Return (x, y) of the center of cell containing provided text 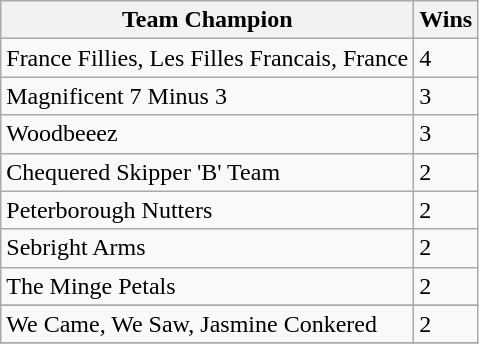
Woodbeeez (208, 134)
Chequered Skipper 'B' Team (208, 172)
Team Champion (208, 20)
Peterborough Nutters (208, 210)
France Fillies, Les Filles Francais, France (208, 58)
Sebright Arms (208, 248)
The Minge Petals (208, 286)
4 (446, 58)
Wins (446, 20)
Magnificent 7 Minus 3 (208, 96)
We Came, We Saw, Jasmine Conkered (208, 324)
